Return the (X, Y) coordinate for the center point of the cell that contains the specified text.  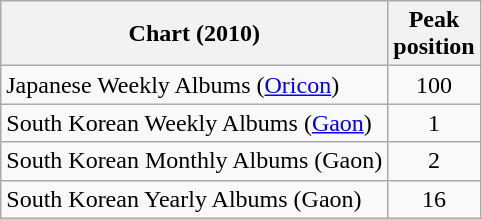
16 (434, 199)
2 (434, 161)
South Korean Yearly Albums (Gaon) (194, 199)
South Korean Weekly Albums (Gaon) (194, 123)
100 (434, 85)
Peakposition (434, 34)
Japanese Weekly Albums (Oricon) (194, 85)
South Korean Monthly Albums (Gaon) (194, 161)
Chart (2010) (194, 34)
1 (434, 123)
